Identify which cell holds the provided text, then report its (x, y) central coordinate. 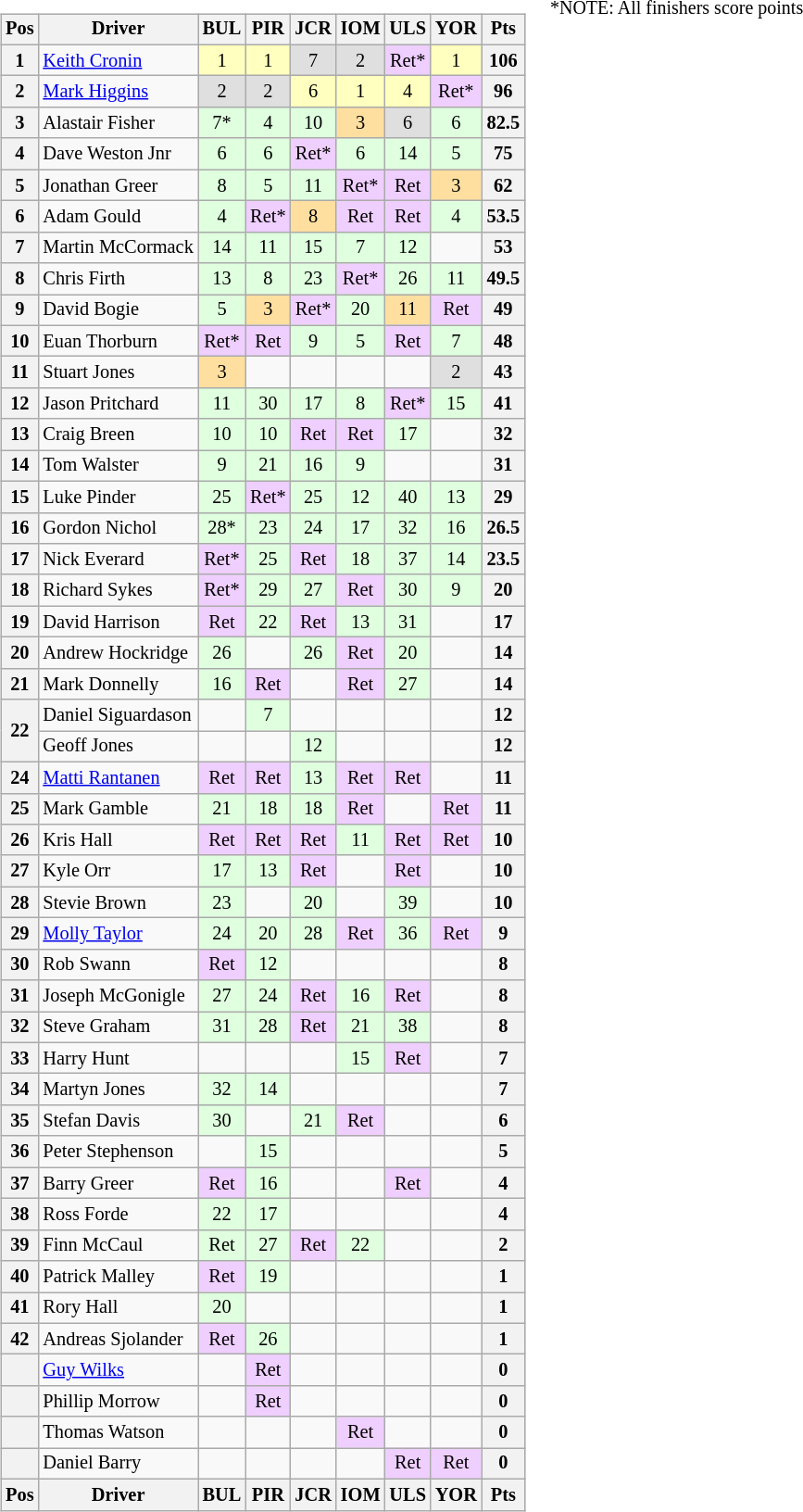
Rob Swann (118, 964)
Nick Everard (118, 560)
Geoff Jones (118, 747)
34 (19, 1090)
Luke Pinder (118, 497)
49.5 (504, 279)
Daniel Siguardason (118, 715)
Finn McCaul (118, 1245)
Daniel Barry (118, 1464)
23.5 (504, 560)
David Bogie (118, 310)
Alastair Fisher (118, 123)
Molly Taylor (118, 934)
Ross Forde (118, 1215)
35 (19, 1121)
Mark Donnelly (118, 684)
Mark Higgins (118, 92)
Stuart Jones (118, 372)
7* (222, 123)
David Harrison (118, 622)
Matti Rantanen (118, 777)
Steve Graham (118, 1027)
28* (222, 528)
Tom Walster (118, 466)
Gordon Nichol (118, 528)
Mark Gamble (118, 809)
Jason Pritchard (118, 404)
Harry Hunt (118, 1058)
Barry Greer (118, 1183)
Stefan Davis (118, 1121)
48 (504, 341)
82.5 (504, 123)
Keith Cronin (118, 60)
42 (19, 1339)
Craig Breen (118, 435)
Peter Stephenson (118, 1152)
33 (19, 1058)
Thomas Watson (118, 1432)
96 (504, 92)
62 (504, 185)
Guy Wilks (118, 1370)
Dave Weston Jnr (118, 154)
53 (504, 247)
Joseph McGonigle (118, 996)
43 (504, 372)
Martyn Jones (118, 1090)
Andrew Hockridge (118, 653)
Euan Thorburn (118, 341)
53.5 (504, 217)
Phillip Morrow (118, 1402)
106 (504, 60)
Adam Gould (118, 217)
Kyle Orr (118, 871)
Kris Hall (118, 840)
Andreas Sjolander (118, 1339)
49 (504, 310)
Chris Firth (118, 279)
Rory Hall (118, 1308)
Stevie Brown (118, 902)
75 (504, 154)
Jonathan Greer (118, 185)
Richard Sykes (118, 590)
26.5 (504, 528)
Patrick Malley (118, 1277)
Martin McCormack (118, 247)
